Extract the [X, Y] coordinate from the center of the cell holding the provided text.  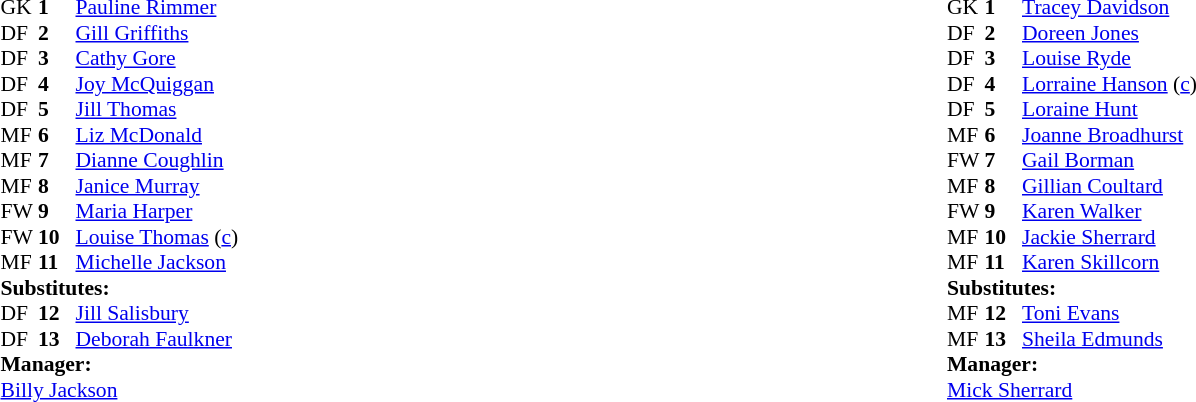
Cathy Gore [158, 59]
Substitutes: [119, 288]
Janice Murray [158, 186]
Gill Griffiths [158, 33]
Deborah Faulkner [158, 339]
Jill Salisbury [158, 313]
Joy McQuiggan [158, 84]
Liz McDonald [158, 135]
Louise Thomas (c) [158, 237]
Dianne Coughlin [158, 161]
Manager: [119, 365]
Jill Thomas [158, 109]
Maria Harper [158, 211]
Michelle Jackson [158, 263]
